Provide the (x, y) coordinate of the cell's center where the given text is located.  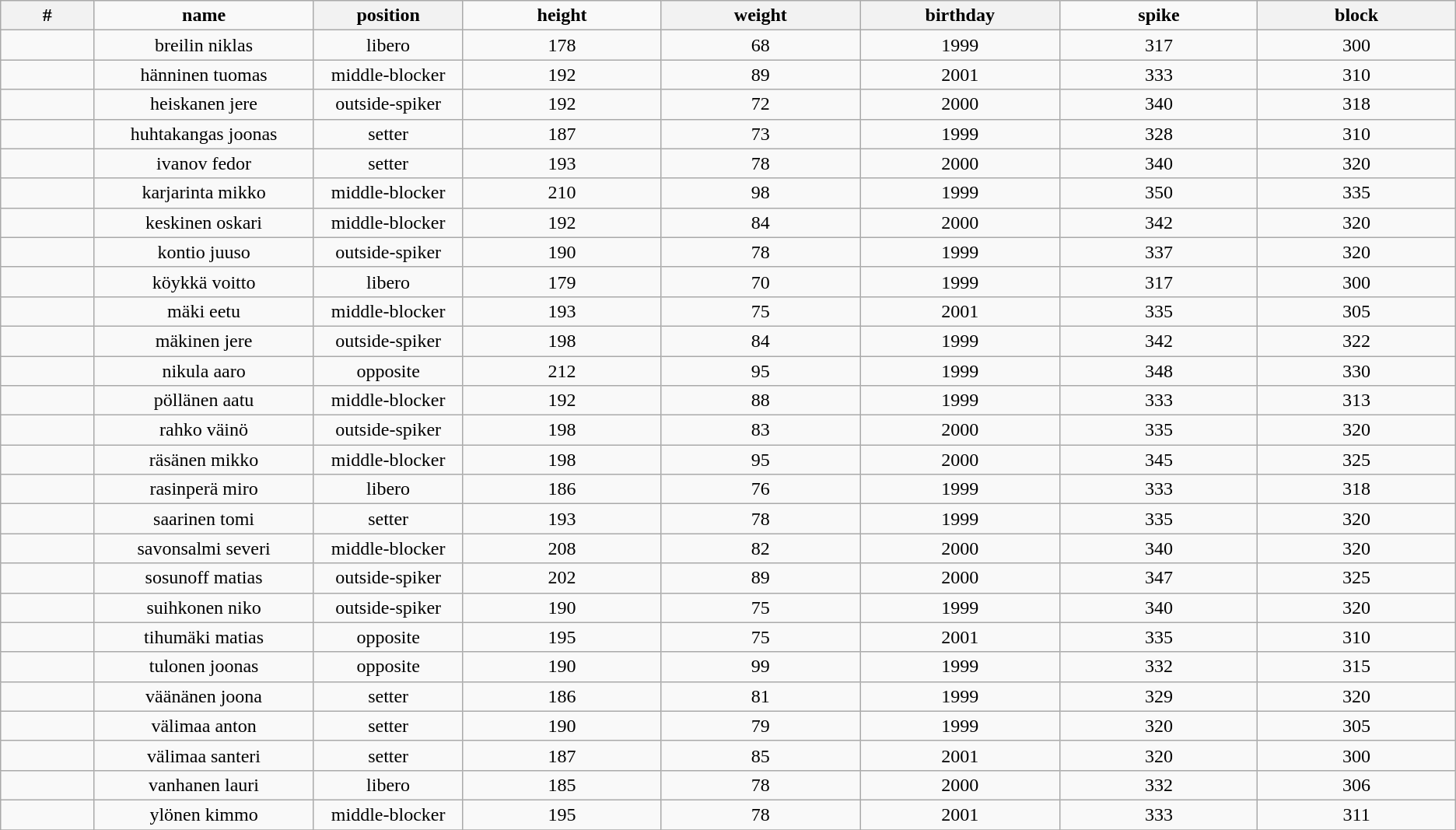
# (47, 16)
345 (1159, 460)
73 (761, 134)
spike (1159, 16)
98 (761, 193)
räsänen mikko (204, 460)
306 (1356, 785)
heiskanen jere (204, 104)
rasinperä miro (204, 489)
85 (761, 755)
315 (1356, 667)
väänänen joona (204, 696)
suihkonen niko (204, 608)
weight (761, 16)
breilin niklas (204, 45)
212 (562, 371)
329 (1159, 696)
179 (562, 282)
185 (562, 785)
block (1356, 16)
nikula aaro (204, 371)
313 (1356, 401)
sosunoff matias (204, 578)
savonsalmi severi (204, 548)
tihumäki matias (204, 637)
välimaa anton (204, 726)
79 (761, 726)
height (562, 16)
tulonen joonas (204, 667)
337 (1159, 252)
birthday (961, 16)
350 (1159, 193)
202 (562, 578)
72 (761, 104)
311 (1356, 814)
178 (562, 45)
70 (761, 282)
328 (1159, 134)
81 (761, 696)
68 (761, 45)
karjarinta mikko (204, 193)
99 (761, 667)
pöllänen aatu (204, 401)
82 (761, 548)
kontio juuso (204, 252)
saarinen tomi (204, 519)
322 (1356, 341)
88 (761, 401)
välimaa santeri (204, 755)
position (388, 16)
mäki eetu (204, 311)
210 (562, 193)
vanhanen lauri (204, 785)
348 (1159, 371)
huhtakangas joonas (204, 134)
rahko väinö (204, 430)
mäkinen jere (204, 341)
name (204, 16)
ylönen kimmo (204, 814)
keskinen oskari (204, 222)
208 (562, 548)
köykkä voitto (204, 282)
330 (1356, 371)
hänninen tuomas (204, 75)
347 (1159, 578)
83 (761, 430)
ivanov fedor (204, 163)
76 (761, 489)
